Provide the [x, y] coordinate of the cell's center where the given text is located.  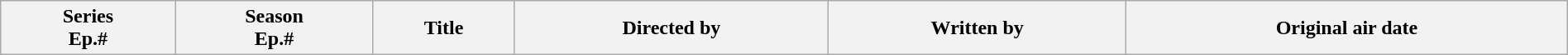
SeasonEp.# [275, 28]
Directed by [672, 28]
Title [443, 28]
Written by [978, 28]
Original air date [1347, 28]
SeriesEp.# [88, 28]
